Return the [x, y] coordinate for the center point of the cell that contains the specified text.  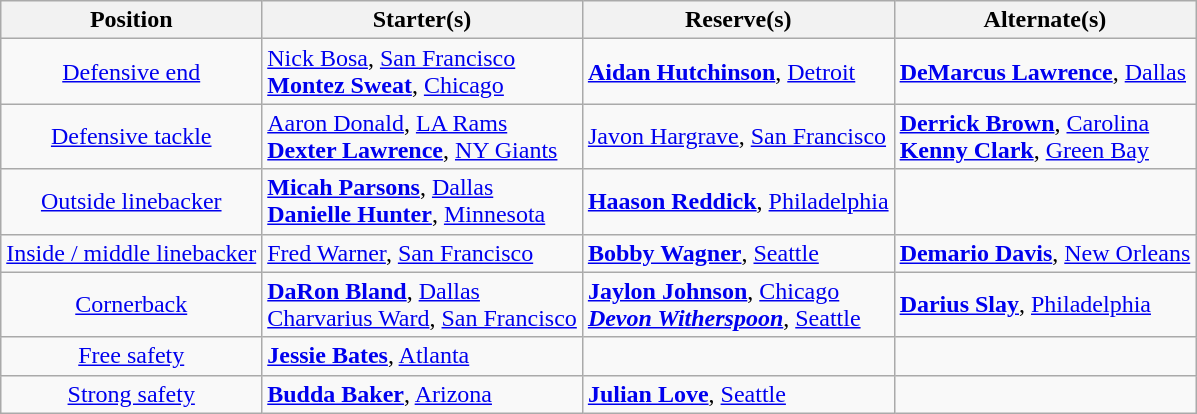
Starter(s) [422, 20]
Alternate(s) [1045, 20]
Defensive tackle [132, 136]
Aaron Donald, LA Rams Dexter Lawrence, NY Giants [422, 136]
Reserve(s) [738, 20]
Outside linebacker [132, 202]
Jessie Bates, Atlanta [422, 356]
Aidan Hutchinson, Detroit [738, 72]
Demario Davis, New Orleans [1045, 253]
Darius Slay, Philadelphia [1045, 304]
Haason Reddick, Philadelphia [738, 202]
Micah Parsons, Dallas Danielle Hunter, Minnesota [422, 202]
Position [132, 20]
Jaylon Johnson, Chicago Devon Witherspoon, Seattle [738, 304]
DeMarcus Lawrence, Dallas [1045, 72]
DaRon Bland, Dallas Charvarius Ward, San Francisco [422, 304]
Budda Baker, Arizona [422, 394]
Inside / middle linebacker [132, 253]
Cornerback [132, 304]
Derrick Brown, Carolina Kenny Clark, Green Bay [1045, 136]
Javon Hargrave, San Francisco [738, 136]
Fred Warner, San Francisco [422, 253]
Bobby Wagner, Seattle [738, 253]
Strong safety [132, 394]
Defensive end [132, 72]
Nick Bosa, San Francisco Montez Sweat, Chicago [422, 72]
Free safety [132, 356]
Julian Love, Seattle [738, 394]
